From the cell containing the given text, extract its center point as (X, Y) coordinate. 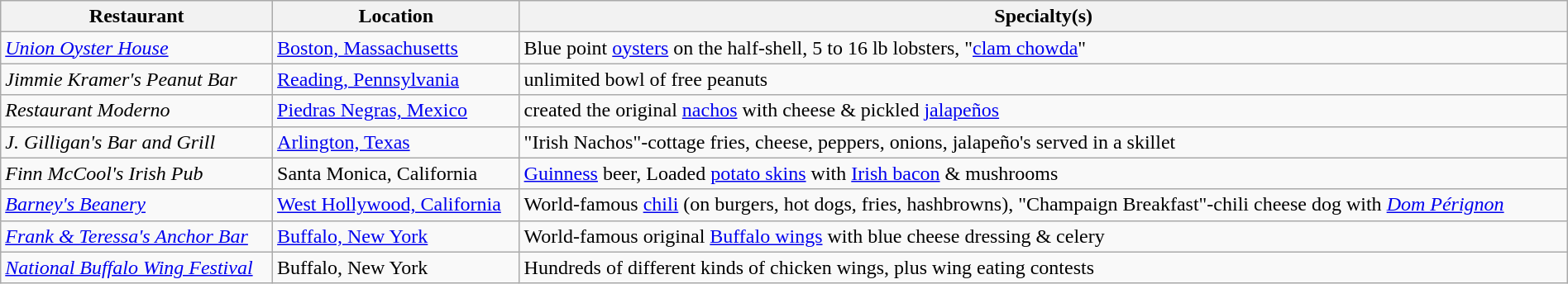
Arlington, Texas (396, 142)
World-famous chili (on burgers, hot dogs, fries, hashbrowns), "Champaign Breakfast"-chili cheese dog with Dom Pérignon (1044, 205)
Restaurant (137, 17)
Union Oyster House (137, 48)
"Irish Nachos"-cottage fries, cheese, peppers, onions, jalapeño's served in a skillet (1044, 142)
Piedras Negras, Mexico (396, 111)
Santa Monica, California (396, 173)
National Buffalo Wing Festival (137, 267)
Restaurant Moderno (137, 111)
Blue point oysters on the half-shell, 5 to 16 lb lobsters, "clam chowda" (1044, 48)
Reading, Pennsylvania (396, 79)
unlimited bowl of free peanuts (1044, 79)
West Hollywood, California (396, 205)
created the original nachos with cheese & pickled jalapeños (1044, 111)
Barney's Beanery (137, 205)
Finn McCool's Irish Pub (137, 173)
Specialty(s) (1044, 17)
Location (396, 17)
Frank & Teressa's Anchor Bar (137, 236)
Guinness beer, Loaded potato skins with Irish bacon & mushrooms (1044, 173)
Hundreds of different kinds of chicken wings, plus wing eating contests (1044, 267)
World-famous original Buffalo wings with blue cheese dressing & celery (1044, 236)
Jimmie Kramer's Peanut Bar (137, 79)
Boston, Massachusetts (396, 48)
J. Gilligan's Bar and Grill (137, 142)
